Identify which cell holds the provided text, then report its (X, Y) central coordinate. 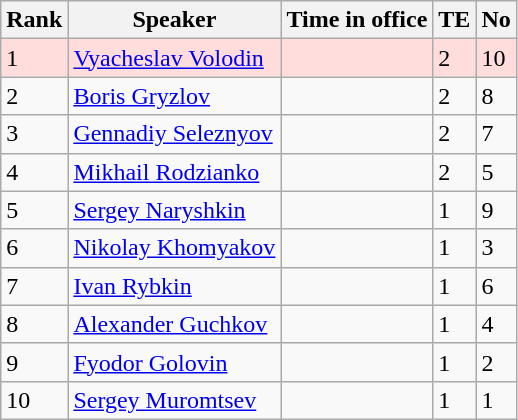
Sergey Naryshkin (174, 210)
Speaker (174, 20)
Boris Gryzlov (174, 96)
Gennadiy Seleznyov (174, 134)
TE (454, 20)
Alexander Guchkov (174, 324)
No (496, 20)
Sergey Muromtsev (174, 400)
Rank (34, 20)
Ivan Rybkin (174, 286)
Fyodor Golovin (174, 362)
Nikolay Khomyakov (174, 248)
Mikhail Rodzianko (174, 172)
Time in office (357, 20)
Vyacheslav Volodin (174, 58)
